Pinpoint the cell where the given text exists, returning its (x, y) midpoint coordinate. 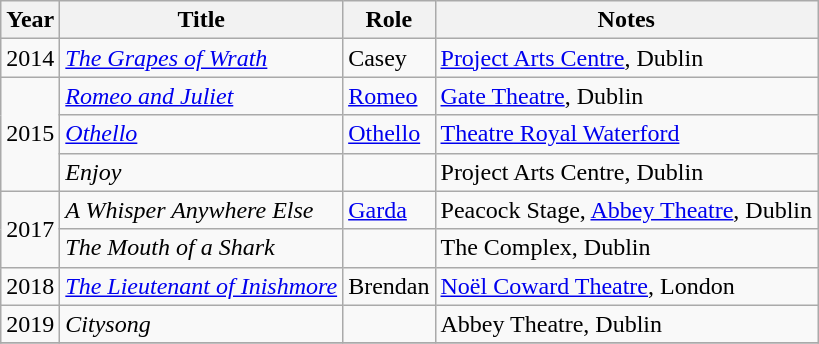
The Lieutenant of Inishmore (202, 286)
The Complex, Dublin (626, 248)
Brendan (389, 286)
2017 (30, 229)
2015 (30, 134)
Citysong (202, 324)
A Whisper Anywhere Else (202, 210)
2018 (30, 286)
Abbey Theatre, Dublin (626, 324)
Theatre Royal Waterford (626, 134)
Notes (626, 20)
Noël Coward Theatre, London (626, 286)
The Mouth of a Shark (202, 248)
2019 (30, 324)
Title (202, 20)
Peacock Stage, Abbey Theatre, Dublin (626, 210)
Gate Theatre, Dublin (626, 96)
Role (389, 20)
Garda (389, 210)
Romeo (389, 96)
The Grapes of Wrath (202, 58)
Enjoy (202, 172)
Year (30, 20)
Casey (389, 58)
Romeo and Juliet (202, 96)
2014 (30, 58)
